Return the (X, Y) coordinate for the center point of the cell that contains the specified text.  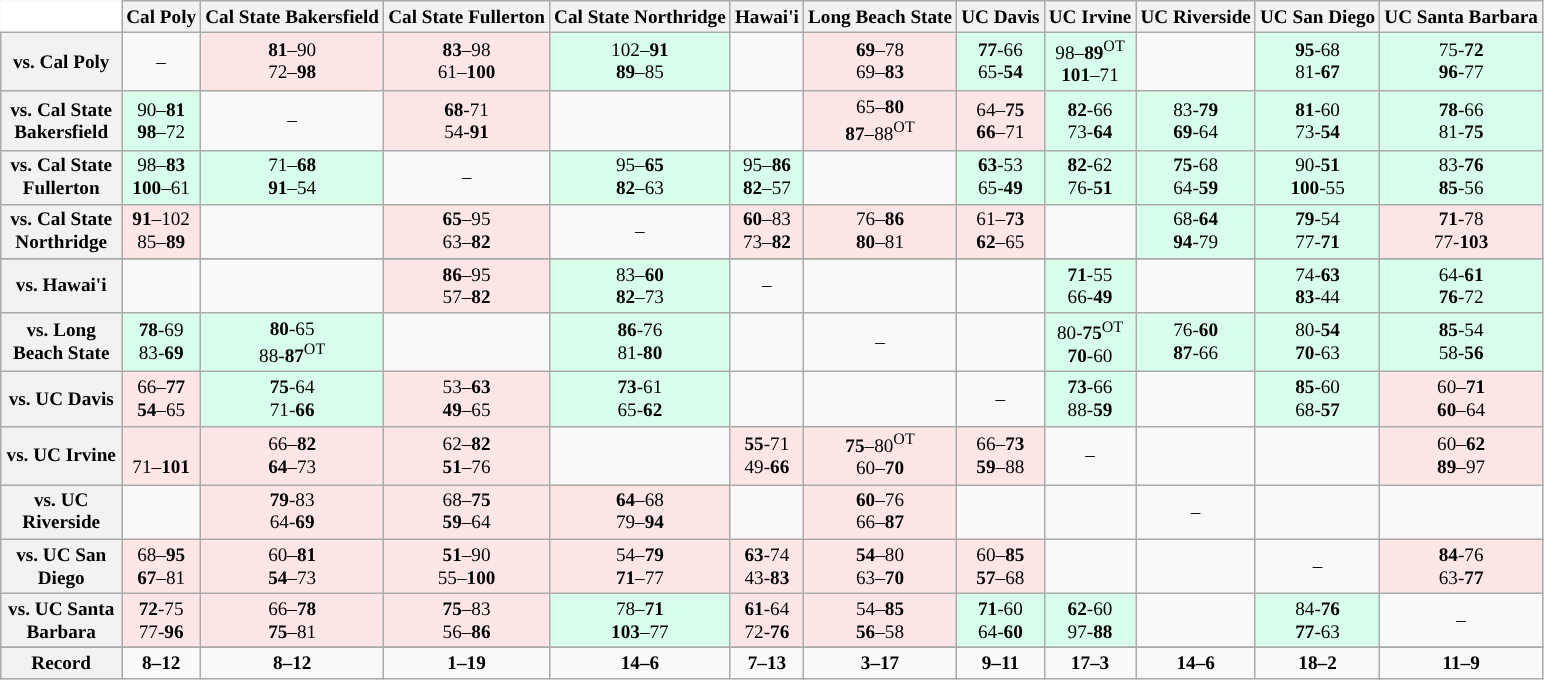
17–3 (1090, 663)
UC Riverside (1196, 17)
1–19 (467, 663)
60–83 73–82 (766, 231)
7–13 (766, 663)
9–11 (1001, 663)
64–7566–71 (1001, 120)
71-60 64-60 (1001, 620)
77-66 65-54 (1001, 62)
66–73 59–88 (1001, 456)
86-76 81-80 (640, 342)
65–80 87–88OT (880, 120)
71–101 (162, 456)
vs. UC Irvine (62, 456)
3–17 (880, 663)
86–95 57–82 (467, 286)
74-6383-44 (1317, 286)
68-6494-79 (1196, 231)
75-7296-77 (1462, 62)
73-61 65-62 (640, 399)
73-66 88-59 (1090, 399)
66–77 54–65 (162, 399)
UC Irvine (1090, 17)
vs. Long Beach State (62, 342)
54–79 71–77 (640, 566)
vs. Cal Poly (62, 62)
71–6891–54 (292, 177)
60–85 57–68 (1001, 566)
18–2 (1317, 663)
Record (62, 663)
68–75 59–64 (467, 512)
102–91 89–85 (640, 62)
79-54 77-71 (1317, 231)
54–85 56–58 (880, 620)
60–6289–97 (1462, 456)
60–7160–64 (1462, 399)
81–9072–98 (292, 62)
83–6082–73 (640, 286)
UC Santa Barbara (1462, 17)
75-68 64-59 (1196, 177)
98–83100–61 (162, 177)
55-71 49-66 (766, 456)
95-68 81-67 (1317, 62)
83-7969-64 (1196, 120)
Cal State Northridge (640, 17)
75-64 71-66 (292, 399)
78-66 81-75 (1462, 120)
84-7677-63 (1317, 620)
51–90 55–100 (467, 566)
66–82 64–73 (292, 456)
90–8198–72 (162, 120)
71-55 66-49 (1090, 286)
75–83 56–86 (467, 620)
vs. Cal State Fullerton (62, 177)
11–9 (1462, 663)
80-75OT 70-60 (1090, 342)
95–6582–63 (640, 177)
78-69 83-69 (162, 342)
95–8682–57 (766, 177)
60–81 54–73 (292, 566)
62-60 97-88 (1090, 620)
62–82 51–76 (467, 456)
vs. Hawai'i (62, 286)
vs. UC Santa Barbara (62, 620)
61–7362–65 (1001, 231)
82-66 73-64 (1090, 120)
76-6087-66 (1196, 342)
vs. UC San Diego (62, 566)
83-7685-56 (1462, 177)
vs. UC Davis (62, 399)
Cal State Fullerton (467, 17)
98–89OT101–71 (1090, 62)
68–95 67–81 (162, 566)
66–78 75–81 (292, 620)
79-83 64-69 (292, 512)
78–71103–77 (640, 620)
61-64 72-76 (766, 620)
Long Beach State (880, 17)
63-74 43-83 (766, 566)
68-71 54-91 (467, 120)
81-60 73-54 (1317, 120)
80-65 88-87OT (292, 342)
65–95 63–82 (467, 231)
vs. Cal State Bakersfield (62, 120)
vs. UC Riverside (62, 512)
63-53 65-49 (1001, 177)
54–8063–70 (880, 566)
53–63 49–65 (467, 399)
75–80OT60–70 (880, 456)
72-75 77-96 (162, 620)
85-60 68-57 (1317, 399)
64-6176-72 (1462, 286)
Hawai'i (766, 17)
91–102 85–89 (162, 231)
90-51100-55 (1317, 177)
vs. Cal State Northridge (62, 231)
64–68 79–94 (640, 512)
Cal Poly (162, 17)
UC Davis (1001, 17)
71-78 77-103 (1462, 231)
82-62 76-51 (1090, 177)
UC San Diego (1317, 17)
Cal State Bakersfield (292, 17)
80-5470-63 (1317, 342)
85-54 58-56 (1462, 342)
69–7869–83 (880, 62)
84-76 63-77 (1462, 566)
76–86 80–81 (880, 231)
60–7666–87 (880, 512)
83–9861–100 (467, 62)
